Return [x, y] of the center of cell containing provided text 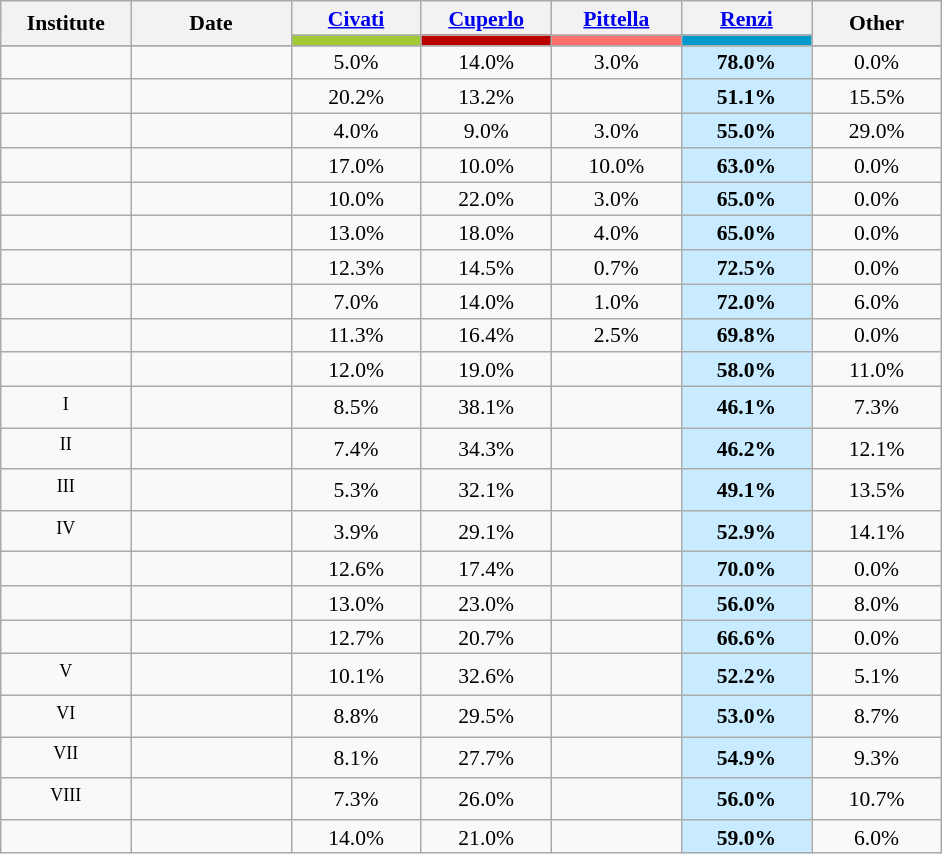
12.7% [356, 637]
14.1% [877, 532]
26.0% [486, 798]
5.1% [877, 674]
11.0% [877, 370]
20.2% [356, 97]
Institute [66, 23]
15.5% [877, 97]
72.0% [746, 301]
29.5% [486, 716]
VIII [66, 798]
70.0% [746, 569]
19.0% [486, 370]
78.0% [746, 62]
21.0% [486, 837]
23.0% [486, 603]
Pittella [616, 18]
7.4% [356, 448]
10.7% [877, 798]
27.7% [486, 758]
69.8% [746, 335]
8.0% [877, 603]
17.4% [486, 569]
Renzi [746, 18]
Civati [356, 18]
34.3% [486, 448]
11.3% [356, 335]
12.0% [356, 370]
22.0% [486, 199]
5.0% [356, 62]
Cuperlo [486, 18]
III [66, 490]
59.0% [746, 837]
63.0% [746, 165]
9.3% [877, 758]
52.2% [746, 674]
51.1% [746, 97]
V [66, 674]
38.1% [486, 408]
8.5% [356, 408]
12.1% [877, 448]
53.0% [746, 716]
66.6% [746, 637]
9.0% [486, 131]
8.1% [356, 758]
29.1% [486, 532]
46.2% [746, 448]
12.3% [356, 267]
10.1% [356, 674]
13.5% [877, 490]
18.0% [486, 233]
II [66, 448]
16.4% [486, 335]
1.0% [616, 301]
55.0% [746, 131]
32.6% [486, 674]
32.1% [486, 490]
13.2% [486, 97]
17.0% [356, 165]
14.5% [486, 267]
49.1% [746, 490]
I [66, 408]
5.3% [356, 490]
7.0% [356, 301]
2.5% [616, 335]
IV [66, 532]
29.0% [877, 131]
52.9% [746, 532]
Date [211, 23]
54.9% [746, 758]
VII [66, 758]
0.7% [616, 267]
12.6% [356, 569]
58.0% [746, 370]
46.1% [746, 408]
8.7% [877, 716]
3.9% [356, 532]
8.8% [356, 716]
VI [66, 716]
72.5% [746, 267]
20.7% [486, 637]
Other [877, 23]
